Detect which cell encompasses the target text, then output its [x, y] center coordinate. 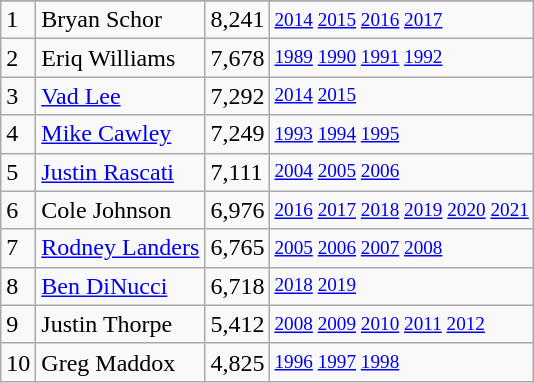
8 [18, 286]
Eriq Williams [120, 58]
Greg Maddox [120, 362]
7,678 [238, 58]
1989 1990 1991 1992 [402, 58]
2005 2006 2007 2008 [402, 248]
4 [18, 134]
6,765 [238, 248]
Rodney Landers [120, 248]
7,111 [238, 172]
7,292 [238, 96]
Vad Lee [120, 96]
2014 2015 2016 2017 [402, 20]
2018 2019 [402, 286]
Bryan Schor [120, 20]
2014 2015 [402, 96]
6,718 [238, 286]
1996 1997 1998 [402, 362]
10 [18, 362]
5 [18, 172]
Justin Rascati [120, 172]
7 [18, 248]
Justin Thorpe [120, 324]
2 [18, 58]
1 [18, 20]
2016 2017 2018 2019 2020 2021 [402, 210]
6,976 [238, 210]
4,825 [238, 362]
7,249 [238, 134]
2004 2005 2006 [402, 172]
3 [18, 96]
6 [18, 210]
Ben DiNucci [120, 286]
1993 1994 1995 [402, 134]
8,241 [238, 20]
Cole Johnson [120, 210]
5,412 [238, 324]
2008 2009 2010 2011 2012 [402, 324]
Mike Cawley [120, 134]
9 [18, 324]
